Locate the cell with the specified text and output its (x, y) center coordinate. 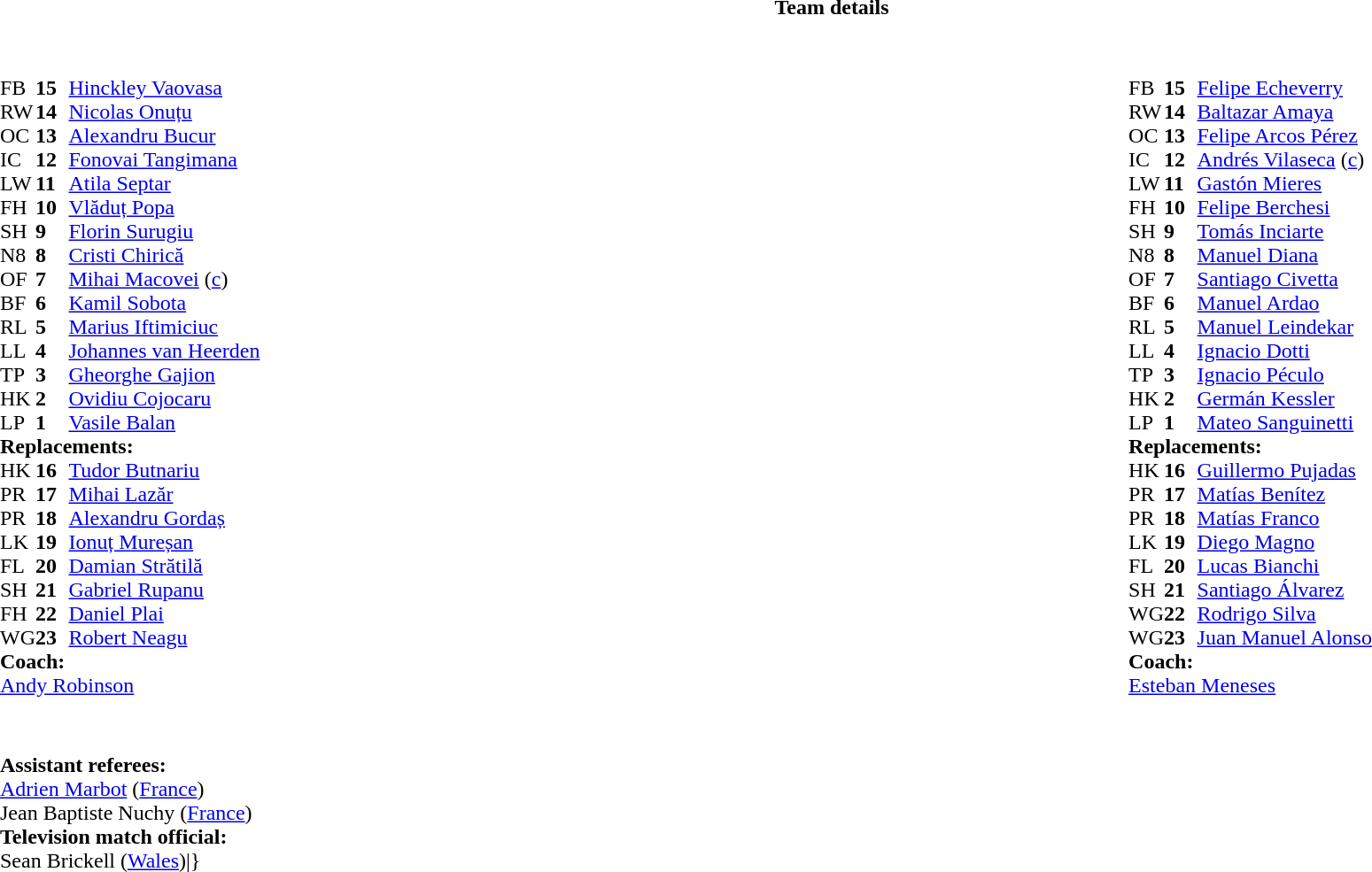
Tudor Butnariu (164, 471)
Andy Robinson (129, 685)
Manuel Ardao (1284, 303)
Mihai Macovei (c) (164, 280)
Santiago Álvarez (1284, 590)
Cristi Chirică (164, 255)
Santiago Civetta (1284, 280)
Lucas Bianchi (1284, 567)
Marius Iftimiciuc (164, 328)
Mateo Sanguinetti (1284, 423)
Juan Manuel Alonso (1284, 637)
Ovidiu Cojocaru (164, 398)
Tomás Inciarte (1284, 232)
Matías Benítez (1284, 494)
Damian Strătilă (164, 567)
Felipe Arcos Pérez (1284, 136)
Andrés Vilaseca (c) (1284, 159)
Ignacio Dotti (1284, 351)
Atila Septar (164, 184)
Diego Magno (1284, 542)
Baltazar Amaya (1284, 112)
Kamil Sobota (164, 303)
Alexandru Bucur (164, 136)
Florin Surugiu (164, 232)
Johannes van Heerden (164, 351)
Gheorghe Gajion (164, 375)
Felipe Berchesi (1284, 207)
Germán Kessler (1284, 398)
Ignacio Péculo (1284, 375)
Guillermo Pujadas (1284, 471)
Gastón Mieres (1284, 184)
Daniel Plai (164, 614)
Ionuț Mureșan (164, 542)
Vasile Balan (164, 423)
Robert Neagu (164, 637)
Vlăduț Popa (164, 207)
Hinckley Vaovasa (164, 89)
Manuel Diana (1284, 255)
Fonovai Tangimana (164, 159)
Nicolas Onuțu (164, 112)
Matías Franco (1284, 519)
Felipe Echeverry (1284, 89)
Rodrigo Silva (1284, 614)
Mihai Lazăr (164, 494)
Gabriel Rupanu (164, 590)
Esteban Meneses (1251, 685)
Alexandru Gordaș (164, 519)
Manuel Leindekar (1284, 328)
